Output the [X, Y] coordinate of the center of the cell containing the given text.  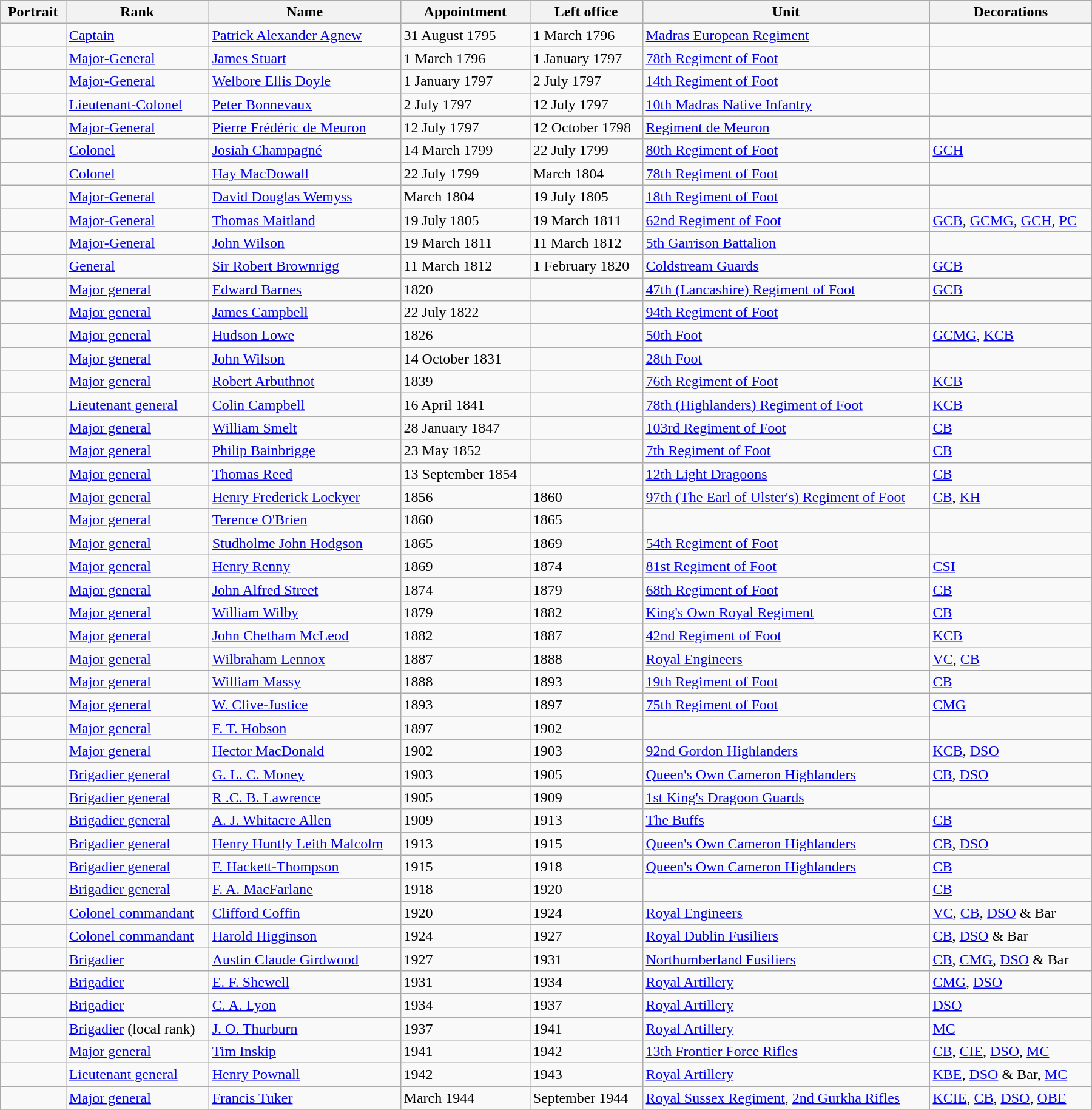
VC, CB [1011, 658]
42nd Regiment of Foot [786, 635]
62nd Regiment of Foot [786, 220]
Terence O'Brien [305, 520]
James Campbell [305, 313]
CB, KH [1011, 497]
7th Regiment of Foot [786, 451]
14th Regiment of Foot [786, 81]
King's Own Royal Regiment [786, 612]
The Buffs [786, 821]
Madras European Regiment [786, 35]
12 October 1798 [586, 127]
F. T. Hobson [305, 728]
Decorations [1011, 12]
16 April 1841 [465, 405]
KCB, DSO [1011, 751]
VC, CB, DSO & Bar [1011, 913]
DSO [1011, 1005]
CB, CIE, DSO, MC [1011, 1052]
Henry Renny [305, 566]
Appointment [465, 12]
David Douglas Wemyss [305, 197]
F. A. MacFarlane [305, 890]
Royal Dublin Fusiliers [786, 936]
Peter Bonnevaux [305, 104]
47th (Lancashire) Regiment of Foot [786, 289]
Sir Robert Brownrigg [305, 266]
1943 [586, 1075]
10th Madras Native Infantry [786, 104]
William Smelt [305, 428]
Hay MacDowall [305, 174]
12th Light Dragoons [786, 474]
103rd Regiment of Foot [786, 428]
68th Regiment of Foot [786, 589]
22 July 1822 [465, 313]
Josiah Champagné [305, 151]
97th (The Earl of Ulster's) Regiment of Foot [786, 497]
CB, CMG, DSO & Bar [1011, 959]
Captain [137, 35]
Name [305, 12]
92nd Gordon Highlanders [786, 751]
Patrick Alexander Agnew [305, 35]
MC [1011, 1029]
54th Regiment of Foot [786, 543]
Hudson Lowe [305, 336]
1839 [465, 382]
28th Foot [786, 359]
General [137, 266]
A. J. Whitacre Allen [305, 821]
81st Regiment of Foot [786, 566]
William Wilby [305, 612]
50th Foot [786, 336]
Regiment de Meuron [786, 127]
Thomas Reed [305, 474]
Harold Higginson [305, 936]
Brigadier (local rank) [137, 1029]
C. A. Lyon [305, 1005]
R .C. B. Lawrence [305, 797]
Henry Pownall [305, 1075]
CMG [1011, 705]
14 October 1831 [465, 359]
1856 [465, 497]
W. Clive-Justice [305, 705]
Portrait [33, 12]
Austin Claude Girdwood [305, 959]
Robert Arbuthnot [305, 382]
Pierre Frédéric de Meuron [305, 127]
E. F. Shewell [305, 982]
CMG, DSO [1011, 982]
KBE, DSO & Bar, MC [1011, 1075]
KCIE, CB, DSO, OBE [1011, 1098]
Henry Huntly Leith Malcolm [305, 844]
23 May 1852 [465, 451]
CSI [1011, 566]
1st King's Dragoon Guards [786, 797]
GCMG, KCB [1011, 336]
78th (Highlanders) Regiment of Foot [786, 405]
5th Garrison Battalion [786, 243]
1826 [465, 336]
Coldstream Guards [786, 266]
J. O. Thurburn [305, 1029]
Henry Frederick Lockyer [305, 497]
Welbore Ellis Doyle [305, 81]
94th Regiment of Foot [786, 313]
Rank [137, 12]
GCH [1011, 151]
CB, DSO & Bar [1011, 936]
1 February 1820 [586, 266]
F. Hackett-Thompson [305, 867]
Colin Campbell [305, 405]
75th Regiment of Foot [786, 705]
September 1944 [586, 1098]
31 August 1795 [465, 35]
19th Regiment of Foot [786, 682]
James Stuart [305, 58]
GCB, GCMG, GCH, PC [1011, 220]
Tim Inskip [305, 1052]
Hector MacDonald [305, 751]
Northumberland Fusiliers [786, 959]
Edward Barnes [305, 289]
76th Regiment of Foot [786, 382]
John Chetham McLeod [305, 635]
Philip Bainbrigge [305, 451]
Unit [786, 12]
13th Frontier Force Rifles [786, 1052]
Clifford Coffin [305, 913]
Studholme John Hodgson [305, 543]
Francis Tuker [305, 1098]
William Massy [305, 682]
John Alfred Street [305, 589]
Left office [586, 12]
March 1944 [465, 1098]
14 March 1799 [465, 151]
13 September 1854 [465, 474]
Lieutenant-Colonel [137, 104]
28 January 1847 [465, 428]
G. L. C. Money [305, 774]
Royal Sussex Regiment, 2nd Gurkha Rifles [786, 1098]
Thomas Maitland [305, 220]
Wilbraham Lennox [305, 658]
1820 [465, 289]
18th Regiment of Foot [786, 197]
80th Regiment of Foot [786, 151]
